Locate the cell with the specified text and output its [x, y] center coordinate. 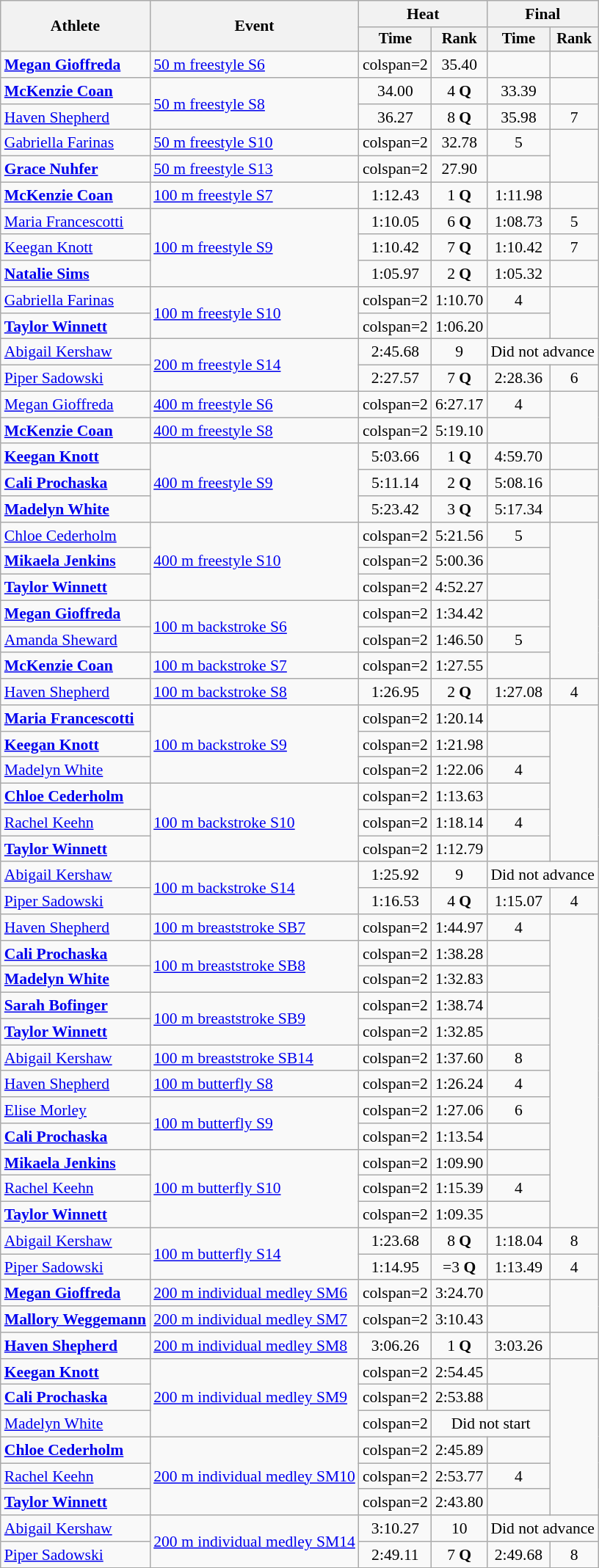
200 m individual medley SM7 [254, 1319]
3:03.26 [518, 1346]
100 m breaststroke SB14 [254, 1058]
1:12.79 [460, 849]
Grace Nuhfer [75, 169]
Sarah Bofinger [75, 1006]
5:11.14 [395, 483]
100 m backstroke S14 [254, 888]
100 m backstroke S7 [254, 666]
4:52.27 [460, 588]
2:45.89 [460, 1451]
1:11.98 [518, 196]
100 m butterfly S14 [254, 1255]
2:49.11 [395, 1555]
Event [254, 26]
36.27 [395, 117]
5:21.56 [460, 536]
2:43.80 [460, 1503]
Elise Morley [75, 1110]
1:32.83 [460, 980]
3:10.27 [395, 1528]
3:10.43 [460, 1319]
35.40 [460, 65]
400 m freestyle S6 [254, 405]
200 m freestyle S14 [254, 365]
400 m freestyle S9 [254, 483]
100 m butterfly S8 [254, 1084]
100 m backstroke S6 [254, 627]
1:12.43 [395, 196]
1:16.53 [395, 901]
Heat [423, 14]
Amanda Sheward [75, 640]
1:05.32 [518, 274]
1:18.14 [460, 823]
1:46.50 [460, 640]
100 m breaststroke SB8 [254, 967]
Athlete [75, 26]
1:08.73 [518, 222]
Did not start [490, 1424]
100 m backstroke S9 [254, 744]
100 m breaststroke SB7 [254, 927]
Mallory Weggemann [75, 1319]
33.39 [518, 91]
5:19.10 [460, 431]
100 m freestyle S9 [254, 248]
1:06.20 [460, 327]
100 m butterfly S10 [254, 1189]
Final [542, 14]
1:27.06 [460, 1110]
1:05.97 [395, 274]
50 m freestyle S10 [254, 143]
2:53.88 [460, 1398]
1:37.60 [460, 1058]
1:23.68 [395, 1241]
100 m freestyle S10 [254, 313]
200 m individual medley SM14 [254, 1541]
1:13.49 [518, 1267]
200 m individual medley SM6 [254, 1294]
2:45.68 [395, 352]
1:38.74 [460, 1006]
1:09.35 [460, 1215]
200 m individual medley SM8 [254, 1346]
200 m individual medley SM10 [254, 1476]
5:00.36 [460, 561]
1:15.39 [460, 1189]
3:06.26 [395, 1346]
50 m freestyle S8 [254, 104]
5:17.34 [518, 509]
2:53.77 [460, 1476]
3:24.70 [460, 1294]
1:25.92 [395, 875]
32.78 [460, 143]
5:08.16 [518, 483]
1:44.97 [460, 927]
1:38.28 [460, 954]
=3 Q [460, 1267]
4:59.70 [518, 457]
100 m backstroke S8 [254, 692]
400 m freestyle S10 [254, 562]
1:13.54 [460, 1137]
1:09.90 [460, 1163]
1:34.42 [460, 614]
1:32.85 [460, 1032]
100 m butterfly S9 [254, 1123]
100 m backstroke S10 [254, 823]
1:27.08 [518, 692]
2:27.57 [395, 379]
6 Q [460, 222]
100 m freestyle S7 [254, 196]
34.00 [395, 91]
50 m freestyle S6 [254, 65]
1:15.07 [518, 901]
3 Q [460, 509]
10 [460, 1528]
1:21.98 [460, 745]
27.90 [460, 169]
5:03.66 [395, 457]
400 m freestyle S8 [254, 431]
2:28.36 [518, 379]
1:10.05 [395, 222]
Natalie Sims [75, 274]
2:49.68 [518, 1555]
1:27.55 [460, 666]
50 m freestyle S13 [254, 169]
1:22.06 [460, 770]
1:26.95 [395, 692]
1:13.63 [460, 797]
2:54.45 [460, 1372]
100 m breaststroke SB9 [254, 1018]
35.98 [518, 117]
5:23.42 [395, 509]
1:20.14 [460, 718]
1:14.95 [395, 1267]
200 m individual medley SM9 [254, 1399]
1:10.70 [460, 300]
6:27.17 [460, 405]
1:18.04 [518, 1241]
1:26.24 [460, 1084]
